Output the [X, Y] coordinate of the center of the cell containing the given text.  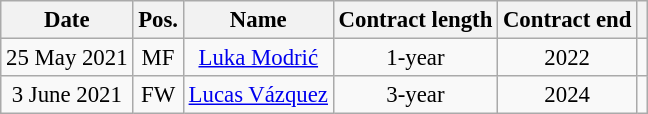
Name [258, 20]
3 June 2021 [67, 95]
Lucas Vázquez [258, 95]
3-year [415, 95]
Contract length [415, 20]
1-year [415, 58]
Luka Modrić [258, 58]
Date [67, 20]
FW [158, 95]
2024 [568, 95]
25 May 2021 [67, 58]
Pos. [158, 20]
Contract end [568, 20]
MF [158, 58]
2022 [568, 58]
